Scan for the cell matching the given text and deliver its [x, y] coordinate at center. 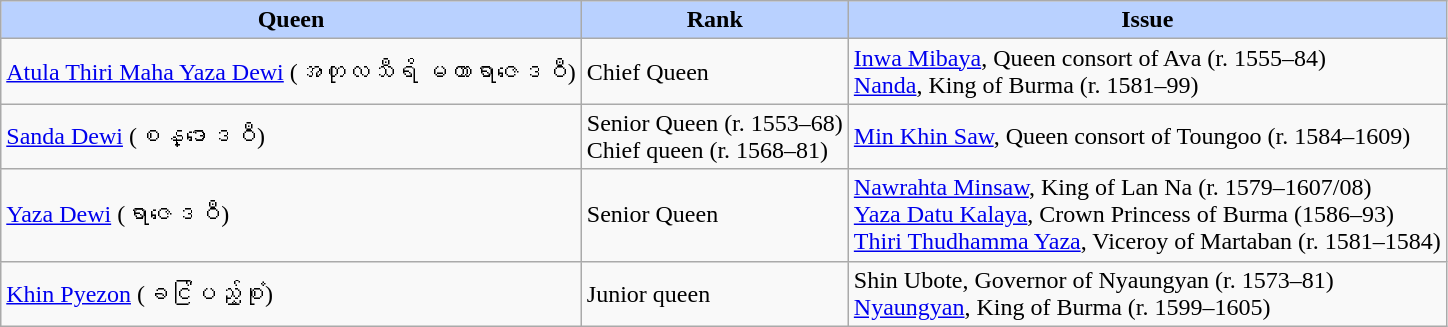
Min Khin Saw, Queen consort of Toungoo (r. 1584–1609) [1147, 136]
Senior Queen (r. 1553–68) Chief queen (r. 1568–81) [714, 136]
Inwa Mibaya, Queen consort of Ava (r. 1555–84) Nanda, King of Burma (r. 1581–99) [1147, 72]
Sanda Dewi (စန္ဒာဒေဝီ) [292, 136]
Issue [1147, 20]
Senior Queen [714, 215]
Junior queen [714, 294]
Khin Pyezon (ခင်ပြည့်စုံ) [292, 294]
Atula Thiri Maha Yaza Dewi (အတုလသီရိ မဟာရာဇဒေဝီ) [292, 72]
Shin Ubote, Governor of Nyaungyan (r. 1573–81) Nyaungyan, King of Burma (r. 1599–1605) [1147, 294]
Queen [292, 20]
Rank [714, 20]
Chief Queen [714, 72]
Yaza Dewi (ရာဇဒေဝီ) [292, 215]
